For the text-containing cell, return its midpoint in (X, Y) coordinate format. 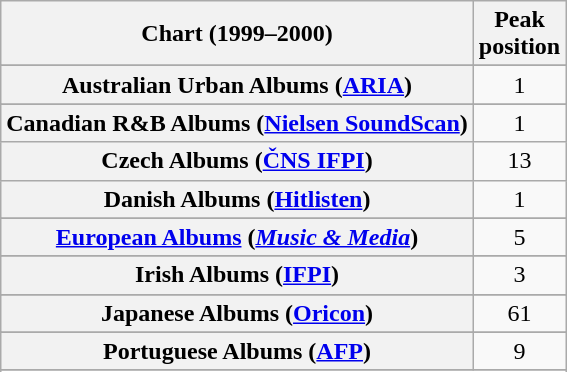
3 (519, 275)
Peakposition (519, 34)
5 (519, 237)
9 (519, 351)
Portuguese Albums (AFP) (238, 351)
Chart (1999–2000) (238, 34)
13 (519, 161)
European Albums (Music & Media) (238, 237)
61 (519, 313)
Canadian R&B Albums (Nielsen SoundScan) (238, 123)
Czech Albums (ČNS IFPI) (238, 161)
Irish Albums (IFPI) (238, 275)
Danish Albums (Hitlisten) (238, 199)
Australian Urban Albums (ARIA) (238, 85)
Japanese Albums (Oricon) (238, 313)
